Return [X, Y] of the center of cell containing provided text 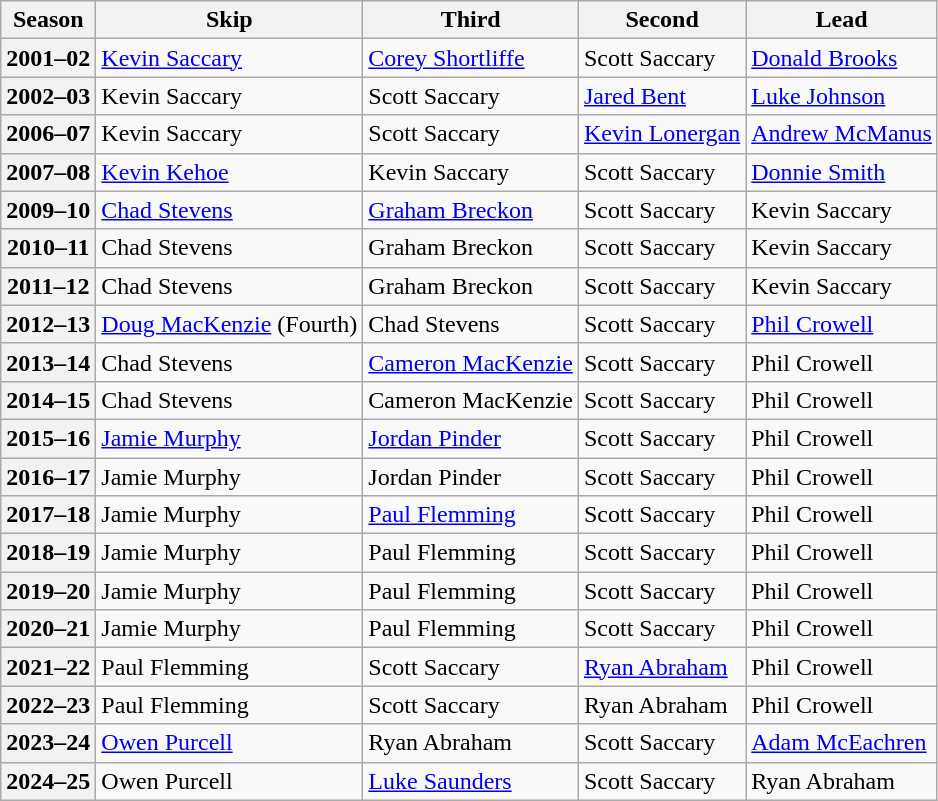
2014–15 [48, 400]
Donald Brooks [842, 58]
2017–18 [48, 515]
Doug MacKenzie (Fourth) [230, 324]
Andrew McManus [842, 134]
2015–16 [48, 438]
Adam McEachren [842, 743]
Skip [230, 20]
Luke Johnson [842, 96]
2020–21 [48, 629]
Corey Shortliffe [471, 58]
2018–19 [48, 553]
Season [48, 20]
2010–11 [48, 248]
2021–22 [48, 667]
2007–08 [48, 172]
Luke Saunders [471, 781]
Kevin Kehoe [230, 172]
Third [471, 20]
2012–13 [48, 324]
Kevin Lonergan [662, 134]
2002–03 [48, 96]
2009–10 [48, 210]
2013–14 [48, 362]
2006–07 [48, 134]
2001–02 [48, 58]
2022–23 [48, 705]
2011–12 [48, 286]
2016–17 [48, 477]
2019–20 [48, 591]
2024–25 [48, 781]
Donnie Smith [842, 172]
Jared Bent [662, 96]
Second [662, 20]
Lead [842, 20]
2023–24 [48, 743]
